Find where the given text appears and provide that cell's center as [x, y] coordinate. 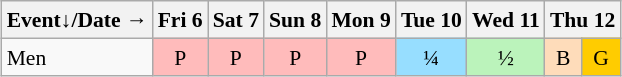
Men [78, 56]
Wed 11 [506, 20]
Thu 12 [583, 20]
¼ [432, 56]
Mon 9 [360, 20]
Sat 7 [236, 20]
Fri 6 [180, 20]
Event↓/Date → [78, 20]
½ [506, 56]
G [602, 56]
Tue 10 [432, 20]
Sun 8 [295, 20]
B [564, 56]
